For the text-containing cell, return its midpoint in (X, Y) coordinate format. 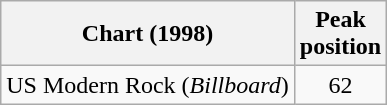
62 (340, 85)
US Modern Rock (Billboard) (148, 85)
Peakposition (340, 34)
Chart (1998) (148, 34)
